Return the [x, y] coordinate for the center point of the cell that contains the specified text.  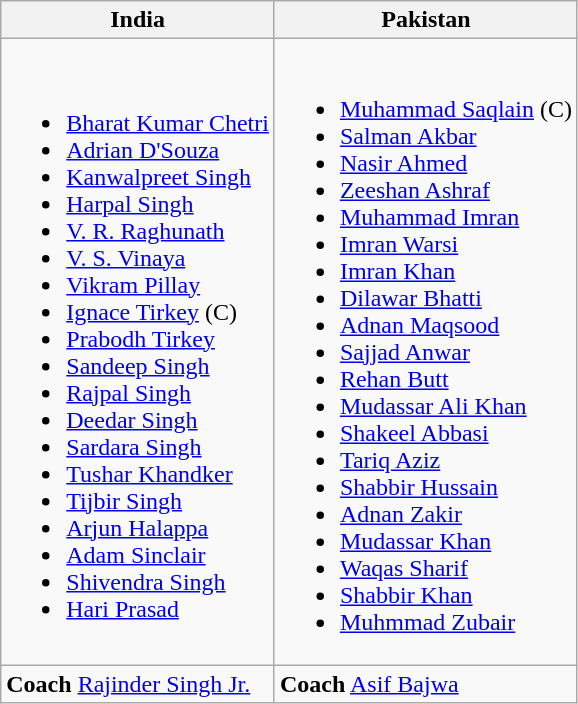
Pakistan [426, 20]
India [138, 20]
Coach Asif Bajwa [426, 684]
Coach Rajinder Singh Jr. [138, 684]
